Search for the cell housing the specified text and yield its [X, Y] center coordinate. 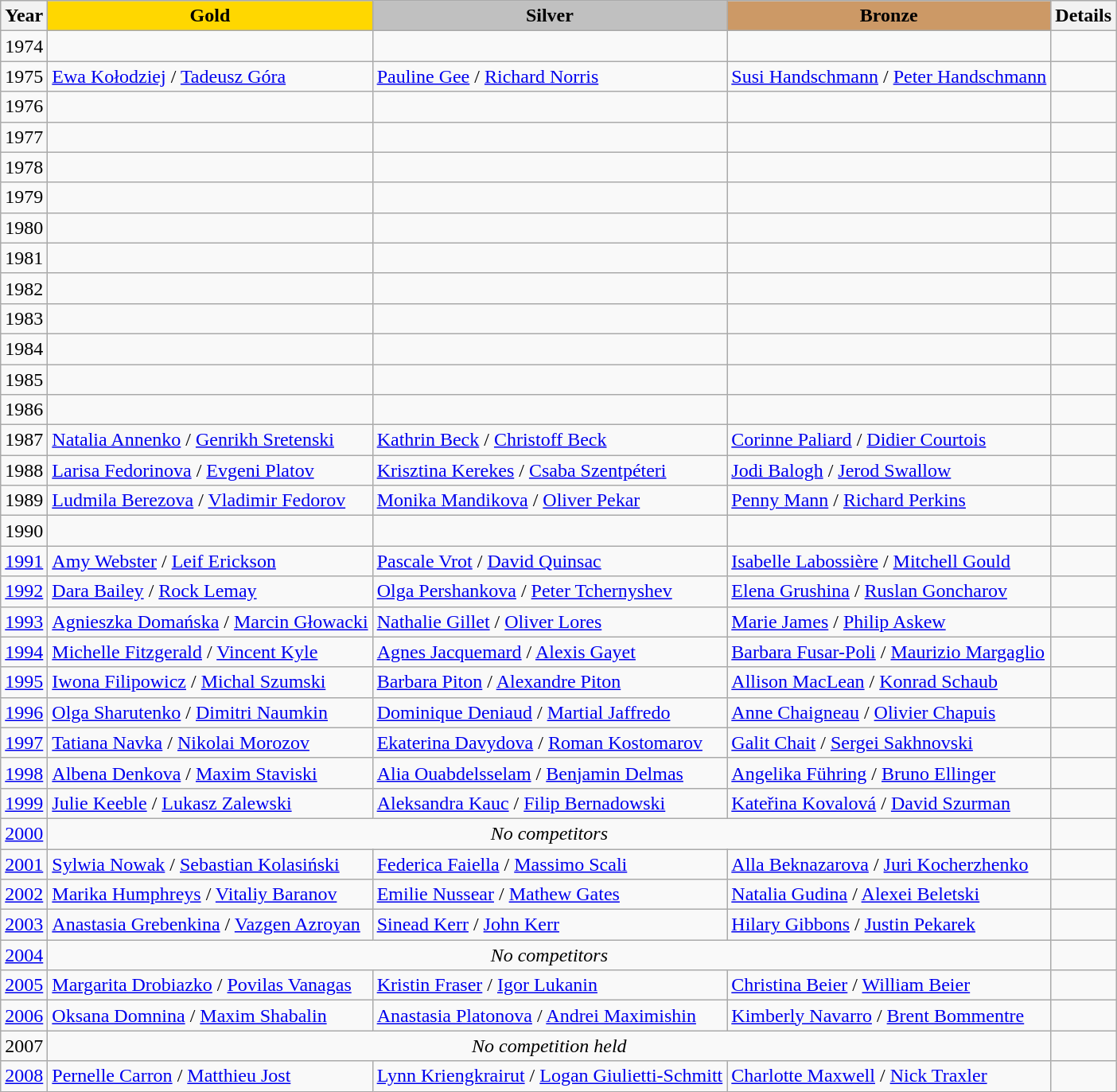
1975 [24, 76]
Monika Mandikova / Oliver Pekar [550, 501]
Pernelle Carron / Matthieu Jost [210, 1076]
Marika Humphreys / Vitaliy Baranov [210, 895]
Gold [210, 16]
1981 [24, 258]
Silver [550, 16]
1980 [24, 228]
2004 [24, 955]
1995 [24, 682]
2008 [24, 1076]
1978 [24, 167]
1990 [24, 531]
Bronze [889, 16]
2002 [24, 895]
Marie James / Philip Askew [889, 622]
Tatiana Navka / Nikolai Morozov [210, 743]
1992 [24, 591]
No competition held [549, 1046]
Galit Chait / Sergei Sakhnovski [889, 743]
Penny Mann / Richard Perkins [889, 501]
Iwona Filipowicz / Michal Szumski [210, 682]
1987 [24, 440]
2003 [24, 925]
Ekaterina Davydova / Roman Kostomarov [550, 743]
Lynn Kriengkrairut / Logan Giulietti-Schmitt [550, 1076]
1976 [24, 107]
Federica Faiella / Massimo Scali [550, 864]
Aleksandra Kauc / Filip Bernadowski [550, 803]
1984 [24, 349]
Krisztina Kerekes / Csaba Szentpéteri [550, 470]
Alia Ouabdelsselam / Benjamin Delmas [550, 773]
Anastasia Grebenkina / Vazgen Azroyan [210, 925]
Alla Beknazarova / Juri Kocherzhenko [889, 864]
Kristin Fraser / Igor Lukanin [550, 985]
Hilary Gibbons / Justin Pekarek [889, 925]
Angelika Führing / Bruno Ellinger [889, 773]
Amy Webster / Leif Erickson [210, 561]
Kateřina Kovalová / David Szurman [889, 803]
Allison MacLean / Konrad Schaub [889, 682]
Dominique Deniaud / Martial Jaffredo [550, 712]
Isabelle Labossière / Mitchell Gould [889, 561]
Agnes Jacquemard / Alexis Gayet [550, 652]
Year [24, 16]
Pauline Gee / Richard Norris [550, 76]
Natalia Gudina / Alexei Beletski [889, 895]
Anne Chaigneau / Olivier Chapuis [889, 712]
Charlotte Maxwell / Nick Traxler [889, 1076]
Sinead Kerr / John Kerr [550, 925]
Dara Bailey / Rock Lemay [210, 591]
Olga Sharutenko / Dimitri Naumkin [210, 712]
2007 [24, 1046]
Olga Pershankova / Peter Tchernyshev [550, 591]
Pascale Vrot / David Quinsac [550, 561]
Larisa Fedorinova / Evgeni Platov [210, 470]
1977 [24, 137]
2000 [24, 833]
1999 [24, 803]
2006 [24, 1016]
1996 [24, 712]
Corinne Paliard / Didier Courtois [889, 440]
Barbara Piton / Alexandre Piton [550, 682]
1986 [24, 410]
Kimberly Navarro / Brent Bommentre [889, 1016]
1985 [24, 380]
2001 [24, 864]
Albena Denkova / Maxim Staviski [210, 773]
Oksana Domnina / Maxim Shabalin [210, 1016]
Michelle Fitzgerald / Vincent Kyle [210, 652]
Susi Handschmann / Peter Handschmann [889, 76]
1983 [24, 318]
Details [1084, 16]
1991 [24, 561]
Natalia Annenko / Genrikh Sretenski [210, 440]
Sylwia Nowak / Sebastian Kolasiński [210, 864]
Julie Keeble / Lukasz Zalewski [210, 803]
Agnieszka Domańska / Marcin Głowacki [210, 622]
Anastasia Platonova / Andrei Maximishin [550, 1016]
Jodi Balogh / Jerod Swallow [889, 470]
Nathalie Gillet / Oliver Lores [550, 622]
1974 [24, 46]
Elena Grushina / Ruslan Goncharov [889, 591]
Barbara Fusar-Poli / Maurizio Margaglio [889, 652]
Margarita Drobiazko / Povilas Vanagas [210, 985]
1988 [24, 470]
Ewa Kołodziej / Tadeusz Góra [210, 76]
Christina Beier / William Beier [889, 985]
Kathrin Beck / Christoff Beck [550, 440]
1997 [24, 743]
1982 [24, 288]
2005 [24, 985]
1979 [24, 197]
Emilie Nussear / Mathew Gates [550, 895]
1998 [24, 773]
1994 [24, 652]
1989 [24, 501]
Ludmila Berezova / Vladimir Fedorov [210, 501]
1993 [24, 622]
